Find where the given text appears and provide that cell's center as [X, Y] coordinate. 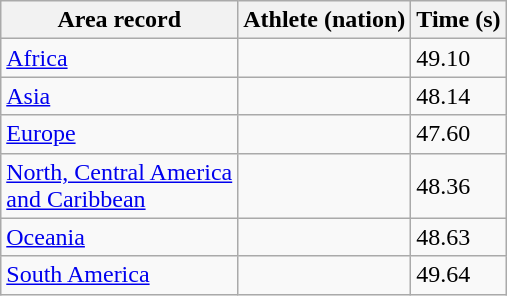
48.36 [458, 186]
Europe [120, 134]
Asia [120, 96]
49.64 [458, 275]
Area record [120, 20]
Time (s) [458, 20]
49.10 [458, 58]
Athlete (nation) [324, 20]
47.60 [458, 134]
North, Central Americaand Caribbean [120, 186]
48.14 [458, 96]
South America [120, 275]
Africa [120, 58]
Oceania [120, 237]
48.63 [458, 237]
